Extract the (X, Y) coordinate from the center of the cell holding the provided text.  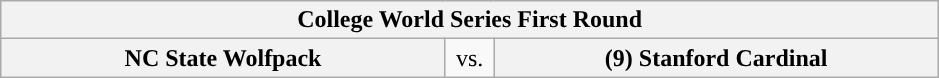
(9) Stanford Cardinal (716, 58)
College World Series First Round (470, 20)
vs. (470, 58)
NC State Wolfpack (224, 58)
